Provide the (x, y) coordinate of the cell's center where the given text is located.  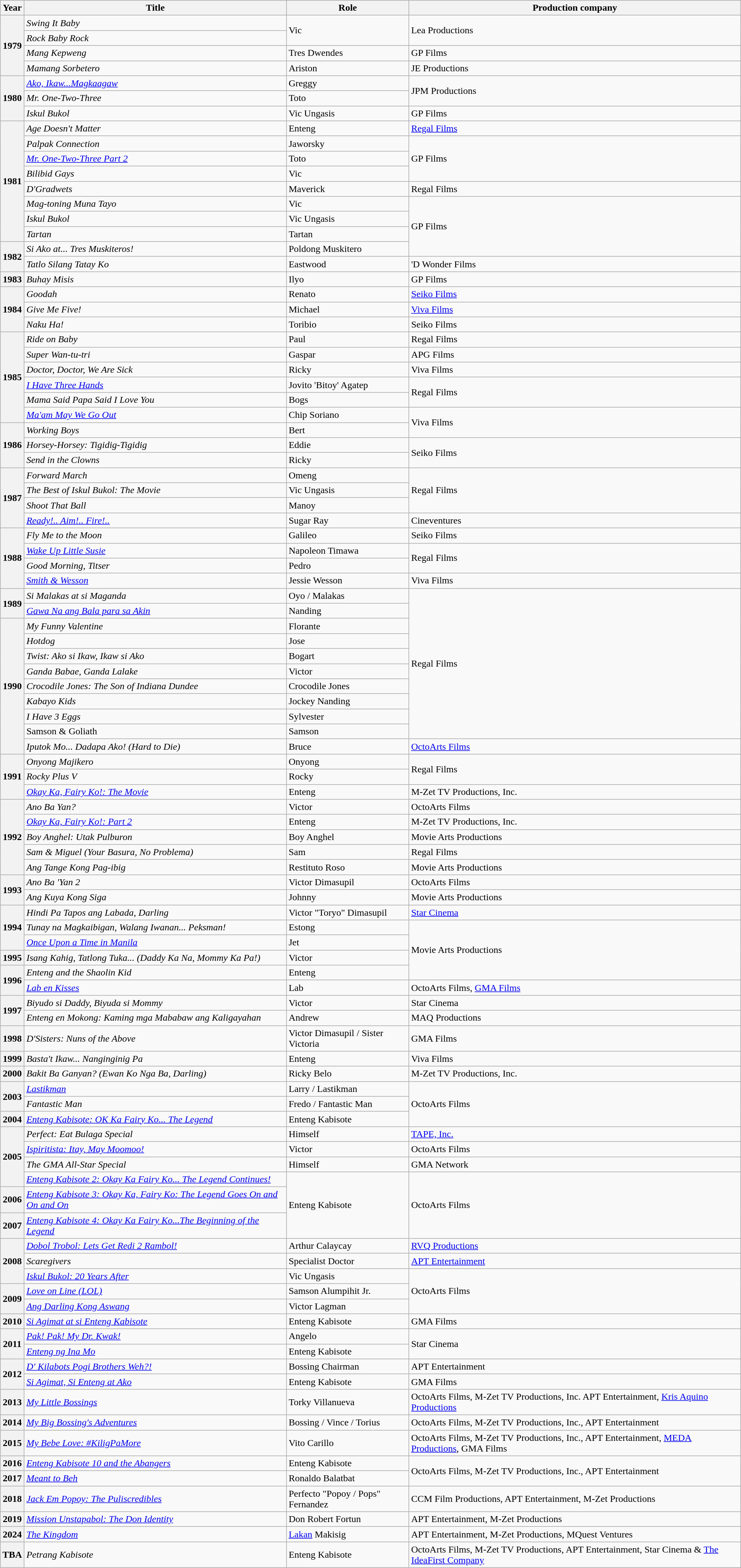
Ganda Babae, Ganda Lalake (155, 671)
Gaspar (348, 354)
Estong (348, 928)
Enteng Kabisote 4: Okay Ka Fairy Ko...The Beginning of the Legend (155, 1225)
1990 (12, 686)
Good Morning, Titser (155, 566)
2024 (12, 1534)
Sam (348, 852)
Ispiritista: Itay, May Moomoo! (155, 1149)
Enteng en Mokong: Kaming mga Mababaw ang Kaligayahan (155, 1018)
Role (348, 8)
OctoArts Films, M-Zet TV Productions, Inc., APT Entertainment, MEDA Productions, GMA Films (575, 1442)
Enteng Kabisote 2: Okay Ka Fairy Ko... The Legend Continues! (155, 1179)
Galileo (348, 535)
Love on Line (LOL) (155, 1291)
Lab (348, 988)
The Kingdom (155, 1534)
Gawa Na ang Bala para sa Akin (155, 611)
Oyo / Malakas (348, 596)
JPM Productions (575, 91)
2013 (12, 1402)
Crocodile Jones: The Son of Indiana Dundee (155, 686)
1988 (12, 558)
Bogart (348, 656)
OctoArts Films, GMA Films (575, 988)
Ako, Ikaw...Magkaagaw (155, 83)
1999 (12, 1059)
Si Agimat, Si Enteng at Ako (155, 1381)
Toribio (348, 324)
Fantastic Man (155, 1104)
Pak! Pak! My Dr. Kwak! (155, 1336)
Bert (348, 430)
Arthur Calaycay (348, 1246)
1998 (12, 1038)
Hotdog (155, 641)
2009 (12, 1299)
Cineventures (575, 520)
D' Kilabots Pogi Brothers Weh?! (155, 1366)
Jockey Nanding (348, 701)
My Funny Valentine (155, 626)
Victor Lagman (348, 1306)
Sam & Miguel (Your Basura, No Problema) (155, 852)
2015 (12, 1442)
Lea Productions (575, 30)
Swing It Baby (155, 23)
APT Entertainment, M-Zet Productions (575, 1519)
Iskul Bukol: 20 Years After (155, 1276)
Jack Em Popoy: The Puliscredibles (155, 1499)
Onyong (348, 762)
Samson & Goliath (155, 732)
Rocky Plus V (155, 777)
Once Upon a Time in Manila (155, 943)
Meant to Beh (155, 1478)
Production company (575, 8)
Lab en Kisses (155, 988)
Mang Kepweng (155, 53)
Super Wan-tu-tri (155, 354)
Iputok Mo... Dadapa Ako! (Hard to Die) (155, 747)
Ang Darling Kong Aswang (155, 1306)
APG Films (575, 354)
Ano Ba Yan? (155, 807)
Specialist Doctor (348, 1261)
2019 (12, 1519)
2000 (12, 1074)
Tunay na Magkaibigan, Walang Iwanan... Peksman! (155, 928)
Eastwood (348, 264)
Jovito 'Bitoy' Agatep (348, 385)
GMA Network (575, 1164)
MAQ Productions (575, 1018)
Bogs (348, 400)
2012 (12, 1374)
Ronaldo Balatbat (348, 1478)
Basta't Ikaw... Nanginginig Pa (155, 1059)
Ma'am May We Go Out (155, 415)
Year (12, 8)
Tatlo Silang Tatay Ko (155, 264)
My Big Bossing's Adventures (155, 1422)
Sylvester (348, 716)
I Have 3 Eggs (155, 716)
Poldong Muskitero (348, 249)
Renato (348, 294)
Rocky (348, 777)
Victor "Toryo" Dimasupil (348, 912)
1982 (12, 257)
Ano Ba 'Yan 2 (155, 882)
Biyudo si Daddy, Biyuda si Mommy (155, 1003)
Hindi Pa Tapos ang Labada, Darling (155, 912)
Onyong Majikero (155, 762)
Working Boys (155, 430)
2008 (12, 1261)
1989 (12, 603)
My Bebe Love: #KiligPaMore (155, 1442)
Larry / Lastikman (348, 1089)
Title (155, 8)
Enteng and the Shaolin Kid (155, 973)
Sugar Ray (348, 520)
Johnny (348, 897)
2007 (12, 1225)
Bilibid Gays (155, 173)
Omeng (348, 475)
The Best of Iskul Bukol: The Movie (155, 490)
Maverick (348, 189)
Angelo (348, 1336)
Si Malakas at si Maganda (155, 596)
Boy Anghel (348, 837)
Buhay Misis (155, 279)
Bossing / Vince / Torius (348, 1422)
Restituto Roso (348, 867)
1980 (12, 98)
APT Entertainment, M-Zet Productions, MQuest Ventures (575, 1534)
1996 (12, 980)
2017 (12, 1478)
Petrang Kabisote (155, 1555)
Don Robert Fortun (348, 1519)
Ang Kuya Kong Siga (155, 897)
Si Ako at... Tres Muskiteros! (155, 249)
2011 (12, 1344)
Forward March (155, 475)
OctoArts Films, M-Zet TV Productions, Inc. APT Entertainment, Kris Aquino Productions (575, 1402)
Eddie (348, 445)
Boy Anghel: Utak Pulburon (155, 837)
1984 (12, 309)
Lakan Makisig (348, 1534)
Mr. One-Two-Three (155, 98)
Samson (348, 732)
Samson Alumpihit Jr. (348, 1291)
TBA (12, 1555)
Kabayo Kids (155, 701)
Dobol Trobol: Lets Get Redi 2 Rambol! (155, 1246)
My Little Bossings (155, 1402)
Enteng Kabisote 10 and the Abangers (155, 1463)
Scaregivers (155, 1261)
Napoleon Timawa (348, 551)
Victor Dimasupil / Sister Victoria (348, 1038)
2016 (12, 1463)
Florante (348, 626)
2010 (12, 1321)
2014 (12, 1422)
JE Productions (575, 68)
1987 (12, 498)
Mag-toning Muna Tayo (155, 204)
Bossing Chairman (348, 1366)
Ilyo (348, 279)
OctoArts Films, M-Zet TV Productions, APT Entertainment, Star Cinema & The IdeaFirst Company (575, 1555)
Vito Carillo (348, 1442)
Fredo / Fantastic Man (348, 1104)
Michael (348, 309)
Enteng ng Ina Mo (155, 1351)
Naku Ha! (155, 324)
Age Doesn't Matter (155, 128)
Perfecto "Popoy / Pops" Fernandez (348, 1499)
I Have Three Hands (155, 385)
1985 (12, 377)
Bruce (348, 747)
Lastikman (155, 1089)
1992 (12, 837)
Shoot That Ball (155, 505)
1994 (12, 927)
Twist: Ako si Ikaw, Ikaw si Ako (155, 656)
Perfect: Eat Bulaga Special (155, 1134)
Ang Tange Kong Pag-ibig (155, 867)
Jessie Wesson (348, 581)
Ready!.. Aim!.. Fire!.. (155, 520)
RVQ Productions (575, 1246)
1981 (12, 181)
Manoy (348, 505)
1991 (12, 777)
1993 (12, 890)
Enteng Kabisote 3: Okay Ka, Fairy Ko: The Legend Goes On and On and On (155, 1200)
Rock Baby Rock (155, 38)
Goodah (155, 294)
Crocodile Jones (348, 686)
Wake Up Little Susie (155, 551)
Doctor, Doctor, We Are Sick (155, 370)
1997 (12, 1010)
Jaworsky (348, 143)
Give Me Five! (155, 309)
Horsey-Horsey: Tigidig-Tigidig (155, 445)
Isang Kahig, Tatlong Tuka... (Daddy Ka Na, Mommy Ka Pa!) (155, 958)
2005 (12, 1156)
2003 (12, 1096)
Paul (348, 339)
Greggy (348, 83)
Mission Unstapabol: The Don Identity (155, 1519)
2004 (12, 1119)
Mr. One-Two-Three Part 2 (155, 158)
Bakit Ba Ganyan? (Ewan Ko Nga Ba, Darling) (155, 1074)
1995 (12, 958)
Andrew (348, 1018)
Mamang Sorbetero (155, 68)
Fly Me to the Moon (155, 535)
Ride on Baby (155, 339)
D'Gradwets (155, 189)
Okay Ka, Fairy Ko!: The Movie (155, 792)
1979 (12, 46)
Si Agimat at si Enteng Kabisote (155, 1321)
Chip Soriano (348, 415)
1983 (12, 279)
Nanding (348, 611)
Send in the Clowns (155, 460)
Tres Dwendes (348, 53)
Victor Dimasupil (348, 882)
1986 (12, 445)
'D Wonder Films (575, 264)
The GMA All-Star Special (155, 1164)
Smith & Wesson (155, 581)
2006 (12, 1200)
Jose (348, 641)
Palpak Connection (155, 143)
Pedro (348, 566)
Ricky Belo (348, 1074)
D'Sisters: Nuns of the Above (155, 1038)
Enteng Kabisote: OK Ka Fairy Ko... The Legend (155, 1119)
TAPE, Inc. (575, 1134)
2018 (12, 1499)
Jet (348, 943)
Torky Villanueva (348, 1402)
Ariston (348, 68)
Mama Said Papa Said I Love You (155, 400)
CCM Film Productions, APT Entertainment, M-Zet Productions (575, 1499)
Okay Ka, Fairy Ko!: Part 2 (155, 822)
